Detect which cell encompasses the target text, then output its [x, y] center coordinate. 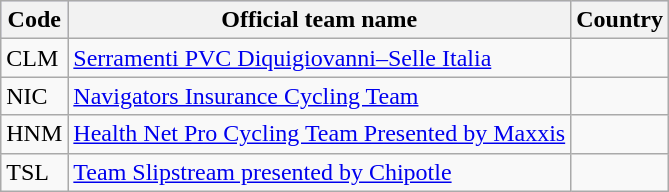
Code [34, 20]
HNM [34, 134]
Navigators Insurance Cycling Team [320, 96]
Serramenti PVC Diquigiovanni–Selle Italia [320, 58]
Official team name [320, 20]
Team Slipstream presented by Chipotle [320, 172]
TSL [34, 172]
CLM [34, 58]
NIC [34, 96]
Country [620, 20]
Health Net Pro Cycling Team Presented by Maxxis [320, 134]
